Determine the (X, Y) coordinate at the center of the cell enclosing the given text.  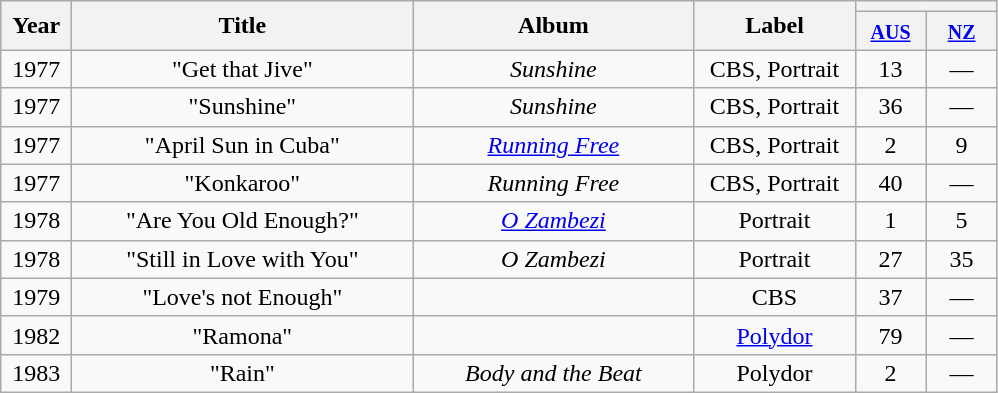
1982 (36, 335)
"Rain" (242, 373)
40 (890, 183)
"Love's not Enough" (242, 297)
"Are You Old Enough?" (242, 221)
Album (554, 26)
Title (242, 26)
NZ (962, 31)
"Sunshine" (242, 107)
"April Sun in Cuba" (242, 145)
79 (890, 335)
Year (36, 26)
36 (890, 107)
13 (890, 69)
1983 (36, 373)
5 (962, 221)
37 (890, 297)
"Konkaroo" (242, 183)
AUS (890, 31)
CBS (774, 297)
Body and the Beat (554, 373)
"Ramona" (242, 335)
"Still in Love with You" (242, 259)
Label (774, 26)
35 (962, 259)
1 (890, 221)
9 (962, 145)
1979 (36, 297)
27 (890, 259)
"Get that Jive" (242, 69)
